Determine the (x, y) coordinate at the center of the cell enclosing the given text.  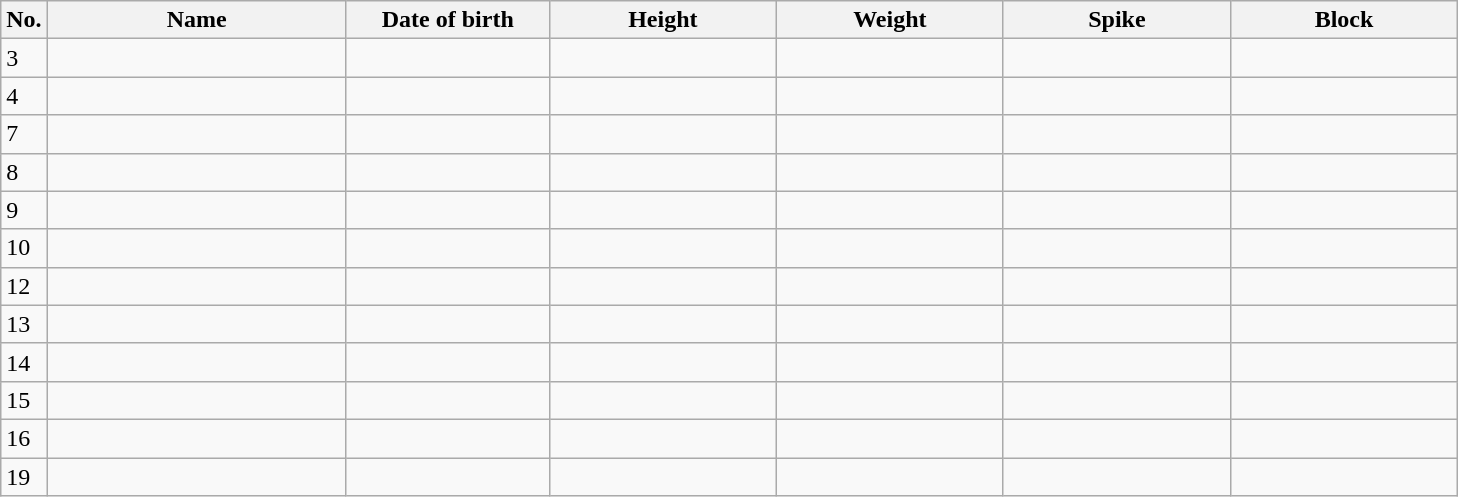
Height (662, 20)
19 (24, 477)
8 (24, 172)
7 (24, 134)
16 (24, 438)
No. (24, 20)
Name (196, 20)
Date of birth (448, 20)
12 (24, 286)
13 (24, 324)
10 (24, 248)
9 (24, 210)
3 (24, 58)
4 (24, 96)
15 (24, 400)
14 (24, 362)
Block (1344, 20)
Spike (1116, 20)
Weight (890, 20)
